Extract the [X, Y] coordinate from the center of the cell holding the provided text.  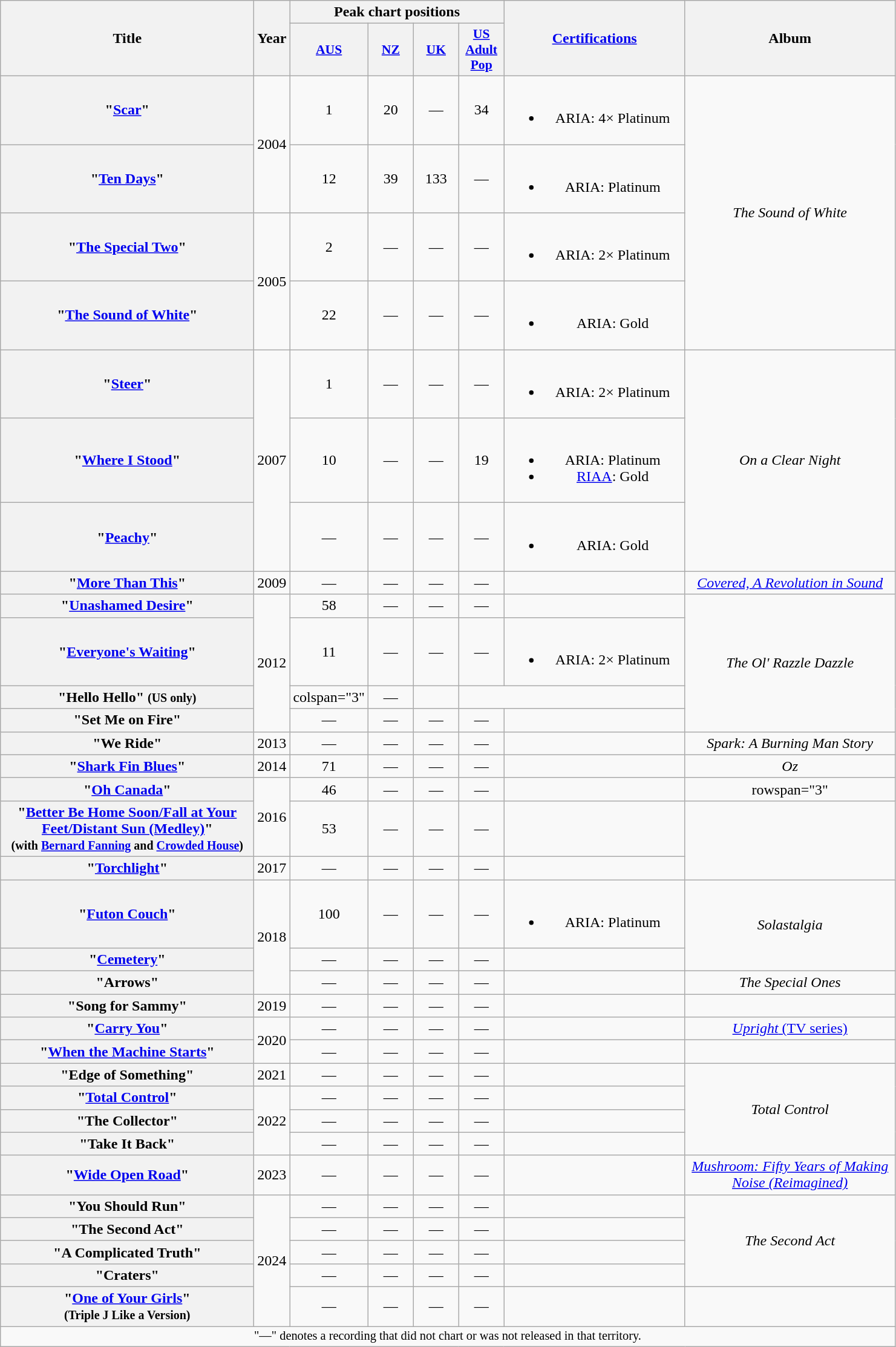
2023 [272, 1175]
"Where I Stood" [127, 460]
The Sound of White [790, 212]
"Shark Fin Blues" [127, 766]
"The Collector" [127, 1121]
Mushroom: Fifty Years of Making Noise (Reimagined) [790, 1175]
Peak chart positions [397, 12]
"Better Be Home Soon/Fall at Your Feet/Distant Sun (Medley)" (with Bernard Fanning and Crowded House) [127, 828]
2007 [272, 460]
2021 [272, 1075]
2013 [272, 743]
"Scar" [127, 110]
colspan="3" [329, 697]
Album [790, 39]
100 [329, 914]
"Futon Couch" [127, 914]
On a Clear Night [790, 460]
11 [329, 651]
"Carry You" [127, 1029]
39 [391, 178]
NZ [391, 50]
"Cemetery" [127, 960]
2017 [272, 868]
2014 [272, 766]
Upright (TV series) [790, 1029]
USAdultPop [482, 50]
"Oh Canada" [127, 789]
"One of Your Girls" (Triple J Like a Version) [127, 1306]
"The Sound of White" [127, 316]
"—" denotes a recording that did not chart or was not released in that territory. [448, 1337]
Spark: A Burning Man Story [790, 743]
Certifications [594, 39]
"We Ride" [127, 743]
46 [329, 789]
UK [436, 50]
"Torchlight" [127, 868]
"Craters" [127, 1275]
"Hello Hello" (US only) [127, 697]
Oz [790, 766]
"Song for Sammy" [127, 1006]
ARIA: 4× Platinum [594, 110]
22 [329, 316]
"Steer" [127, 384]
58 [329, 606]
2004 [272, 144]
"Unashamed Desire" [127, 606]
Year [272, 39]
2005 [272, 281]
12 [329, 178]
"Edge of Something" [127, 1075]
53 [329, 828]
"You Should Run" [127, 1206]
"Take It Back" [127, 1144]
Solastalgia [790, 926]
2012 [272, 663]
"A Complicated Truth" [127, 1252]
2 [329, 247]
"Everyone's Waiting" [127, 651]
20 [391, 110]
71 [329, 766]
"Set Me on Fire" [127, 720]
Covered, A Revolution in Sound [790, 583]
2018 [272, 937]
The Special Ones [790, 983]
2022 [272, 1121]
Total Control [790, 1109]
"When the Machine Starts" [127, 1052]
"Total Control" [127, 1098]
2020 [272, 1040]
10 [329, 460]
The Ol' Razzle Dazzle [790, 663]
rowspan="3" [790, 789]
34 [482, 110]
133 [436, 178]
"Ten Days" [127, 178]
"Peachy" [127, 537]
"More Than This" [127, 583]
ARIA: PlatinumRIAA: Gold [594, 460]
2016 [272, 817]
The Second Act [790, 1240]
"Wide Open Road" [127, 1175]
AUS [329, 50]
Title [127, 39]
2024 [272, 1260]
"The Special Two" [127, 247]
"The Second Act" [127, 1229]
19 [482, 460]
2009 [272, 583]
"Arrows" [127, 983]
2019 [272, 1006]
